Scan for the cell matching the given text and deliver its (X, Y) coordinate at center. 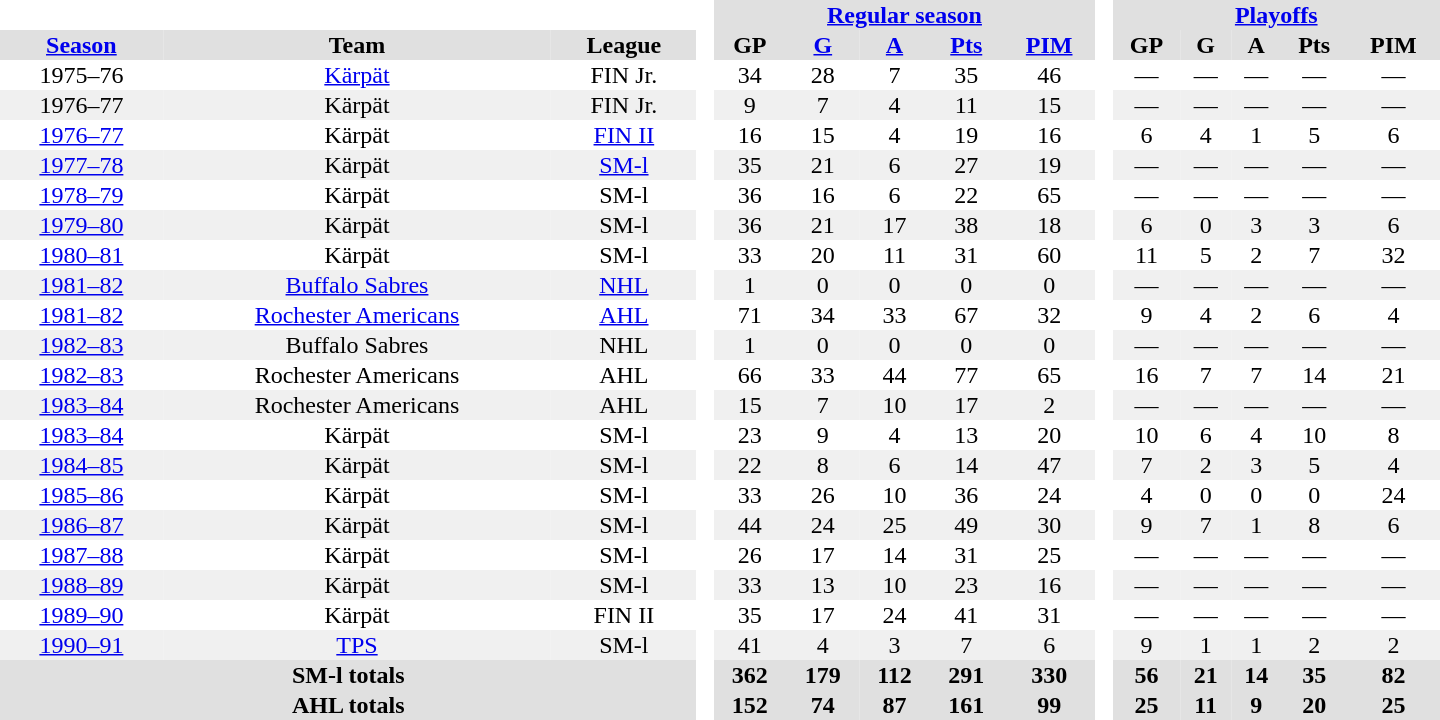
1986–87 (82, 525)
66 (750, 375)
46 (1050, 75)
League (624, 45)
1978–79 (82, 195)
49 (966, 525)
330 (1050, 675)
112 (894, 675)
30 (1050, 525)
60 (1050, 255)
AHL totals (348, 705)
1987–88 (82, 555)
38 (966, 225)
99 (1050, 705)
291 (966, 675)
1985–86 (82, 495)
Team (357, 45)
1990–91 (82, 645)
Season (82, 45)
27 (966, 165)
74 (822, 705)
SM-l totals (348, 675)
82 (1394, 675)
362 (750, 675)
161 (966, 705)
Regular season (904, 15)
67 (966, 315)
1984–85 (82, 465)
87 (894, 705)
1975–76 (82, 75)
77 (966, 375)
56 (1146, 675)
18 (1050, 225)
152 (750, 705)
1979–80 (82, 225)
28 (822, 75)
1977–78 (82, 165)
TPS (357, 645)
1988–89 (82, 585)
47 (1050, 465)
1980–81 (82, 255)
179 (822, 675)
Playoffs (1276, 15)
1989–90 (82, 615)
71 (750, 315)
